Pinpoint the cell where the given text exists, returning its [x, y] midpoint coordinate. 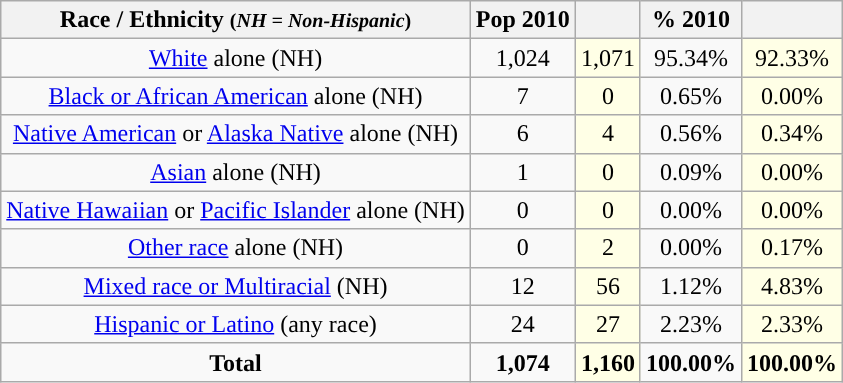
% 2010 [690, 20]
1,071 [608, 58]
0.17% [792, 248]
24 [522, 324]
Total [236, 362]
95.34% [690, 58]
Native Hawaiian or Pacific Islander alone (NH) [236, 210]
2 [608, 248]
Hispanic or Latino (any race) [236, 324]
92.33% [792, 58]
56 [608, 286]
1,074 [522, 362]
Other race alone (NH) [236, 248]
White alone (NH) [236, 58]
Pop 2010 [522, 20]
4.83% [792, 286]
7 [522, 96]
12 [522, 286]
6 [522, 134]
1,024 [522, 58]
0.65% [690, 96]
Race / Ethnicity (NH = Non-Hispanic) [236, 20]
4 [608, 134]
0.34% [792, 134]
2.23% [690, 324]
1 [522, 172]
0.09% [690, 172]
0.56% [690, 134]
Black or African American alone (NH) [236, 96]
2.33% [792, 324]
Mixed race or Multiracial (NH) [236, 286]
27 [608, 324]
1.12% [690, 286]
Asian alone (NH) [236, 172]
Native American or Alaska Native alone (NH) [236, 134]
1,160 [608, 362]
